Identify which cell holds the provided text, then report its (X, Y) central coordinate. 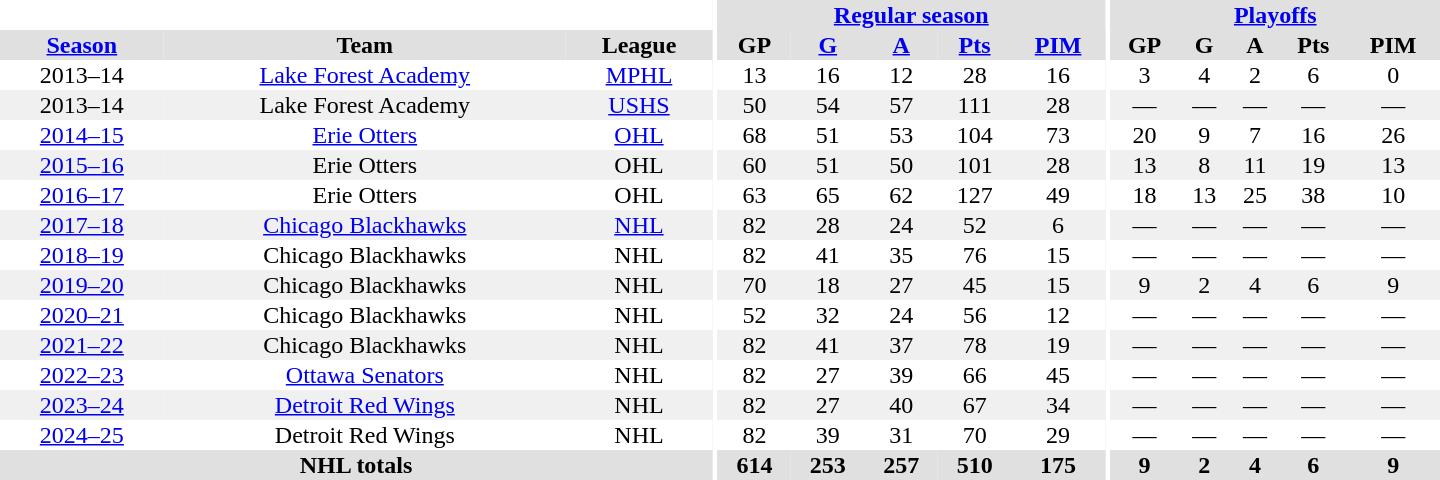
510 (974, 465)
68 (754, 135)
Playoffs (1275, 15)
MPHL (639, 75)
2022–23 (82, 375)
2021–22 (82, 345)
7 (1256, 135)
2016–17 (82, 195)
175 (1058, 465)
29 (1058, 435)
37 (902, 345)
NHL totals (356, 465)
2024–25 (82, 435)
57 (902, 105)
26 (1393, 135)
31 (902, 435)
76 (974, 255)
40 (902, 405)
127 (974, 195)
73 (1058, 135)
10 (1393, 195)
2014–15 (82, 135)
62 (902, 195)
104 (974, 135)
56 (974, 315)
2020–21 (82, 315)
Season (82, 45)
League (639, 45)
11 (1256, 165)
34 (1058, 405)
49 (1058, 195)
8 (1204, 165)
54 (828, 105)
63 (754, 195)
67 (974, 405)
111 (974, 105)
Team (365, 45)
53 (902, 135)
35 (902, 255)
USHS (639, 105)
2015–16 (82, 165)
65 (828, 195)
2017–18 (82, 225)
20 (1144, 135)
25 (1256, 195)
257 (902, 465)
614 (754, 465)
253 (828, 465)
2019–20 (82, 285)
101 (974, 165)
3 (1144, 75)
66 (974, 375)
60 (754, 165)
2023–24 (82, 405)
Regular season (912, 15)
Ottawa Senators (365, 375)
32 (828, 315)
2018–19 (82, 255)
78 (974, 345)
38 (1313, 195)
0 (1393, 75)
